Return [x, y] of the center of cell containing provided text 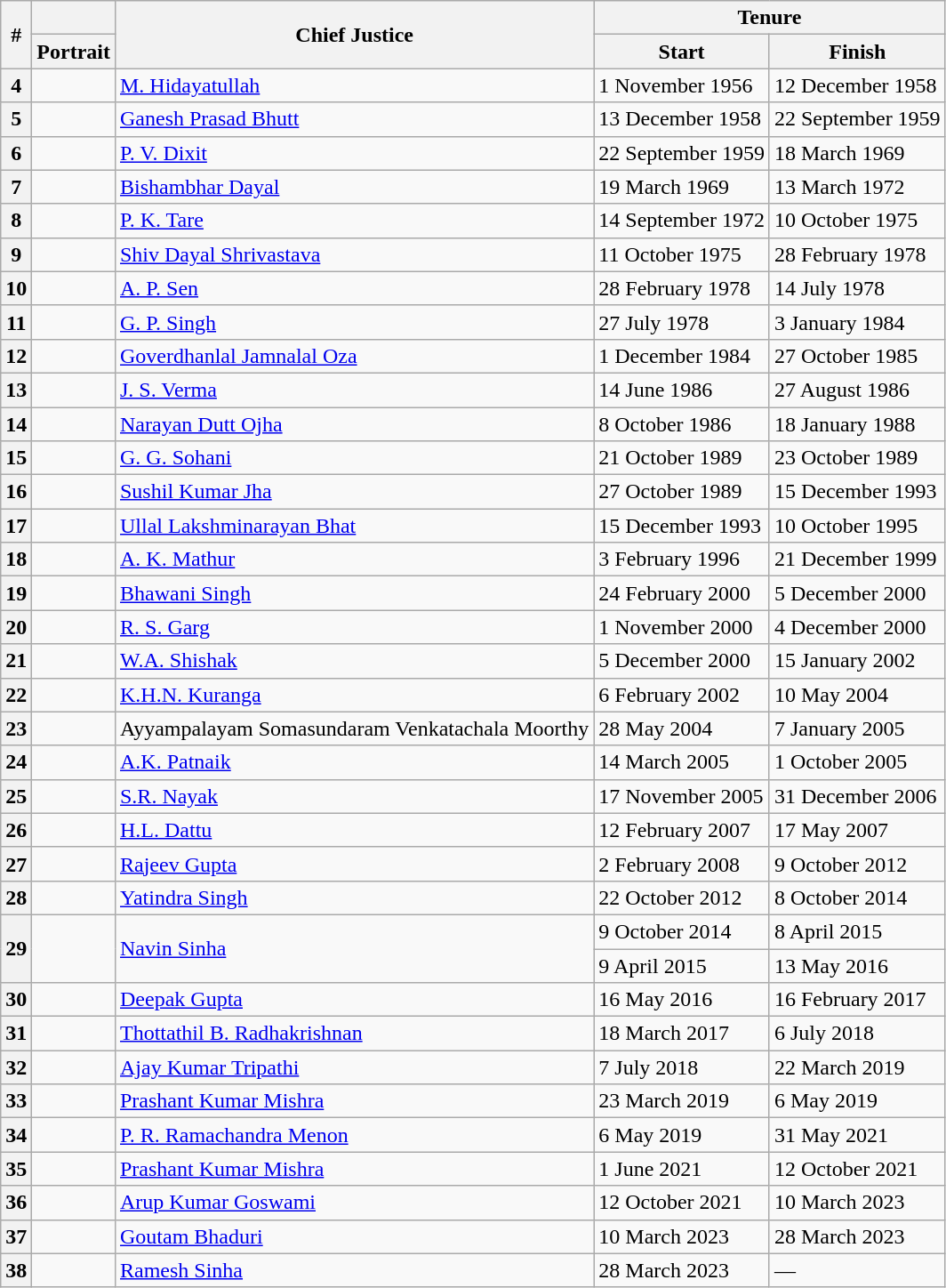
7 July 2018 [682, 1067]
6 July 2018 [857, 1034]
G. G. Sohani [354, 458]
22 October 2012 [682, 898]
32 [16, 1067]
P. K. Tare [354, 221]
M. Hidayatullah [354, 85]
16 [16, 492]
10 October 1995 [857, 526]
26 [16, 830]
Rajeev Gupta [354, 864]
Goverdhanlal Jamnalal Oza [354, 356]
21 [16, 661]
22 [16, 695]
3 January 1984 [857, 322]
— [857, 1270]
17 November 2005 [682, 796]
1 October 2005 [857, 762]
12 [16, 356]
23 [16, 729]
Ayyampalayam Somasundaram Venkatachala Moorthy [354, 729]
Start [682, 52]
22 March 2019 [857, 1067]
P. R. Ramachandra Menon [354, 1135]
14 [16, 424]
9 [16, 254]
Shiv Dayal Shrivastava [354, 254]
27 October 1985 [857, 356]
23 October 1989 [857, 458]
19 [16, 593]
23 March 2019 [682, 1101]
28 [16, 898]
9 October 2012 [857, 864]
Arup Kumar Goswami [354, 1203]
7 January 2005 [857, 729]
Bhawani Singh [354, 593]
14 March 2005 [682, 762]
13 March 1972 [857, 187]
31 [16, 1034]
13 May 2016 [857, 965]
14 July 1978 [857, 288]
10 October 1975 [857, 221]
13 [16, 390]
17 May 2007 [857, 830]
37 [16, 1236]
31 December 2006 [857, 796]
20 [16, 627]
27 August 1986 [857, 390]
1 November 2000 [682, 627]
Thottathil B. Radhakrishnan [354, 1034]
10 [16, 288]
34 [16, 1135]
Narayan Dutt Ojha [354, 424]
Deepak Gupta [354, 1000]
29 [16, 948]
J. S. Verma [354, 390]
17 [16, 526]
9 October 2014 [682, 931]
24 February 2000 [682, 593]
27 July 1978 [682, 322]
H.L. Dattu [354, 830]
Yatindra Singh [354, 898]
12 December 1958 [857, 85]
19 March 1969 [682, 187]
18 March 2017 [682, 1034]
5 [16, 119]
12 February 2007 [682, 830]
18 [16, 559]
16 February 2017 [857, 1000]
2 February 2008 [682, 864]
1 November 1956 [682, 85]
R. S. Garg [354, 627]
A. K. Mathur [354, 559]
6 [16, 153]
11 [16, 322]
Finish [857, 52]
A. P. Sen [354, 288]
18 January 1988 [857, 424]
4 December 2000 [857, 627]
16 May 2016 [682, 1000]
Navin Sinha [354, 948]
P. V. Dixit [354, 153]
1 June 2021 [682, 1169]
Chief Justice [354, 35]
Ullal Lakshminarayan Bhat [354, 526]
35 [16, 1169]
9 April 2015 [682, 965]
Ramesh Sinha [354, 1270]
21 December 1999 [857, 559]
4 [16, 85]
Ganesh Prasad Bhutt [354, 119]
Goutam Bhaduri [354, 1236]
8 October 1986 [682, 424]
8 April 2015 [857, 931]
27 October 1989 [682, 492]
38 [16, 1270]
1 December 1984 [682, 356]
14 June 1986 [682, 390]
3 February 1996 [682, 559]
30 [16, 1000]
Sushil Kumar Jha [354, 492]
# [16, 35]
33 [16, 1101]
28 May 2004 [682, 729]
G. P. Singh [354, 322]
13 December 1958 [682, 119]
7 [16, 187]
Portrait [74, 52]
Ajay Kumar Tripathi [354, 1067]
8 [16, 221]
S.R. Nayak [354, 796]
Bishambhar Dayal [354, 187]
21 October 1989 [682, 458]
10 May 2004 [857, 695]
36 [16, 1203]
15 January 2002 [857, 661]
24 [16, 762]
W.A. Shishak [354, 661]
A.K. Patnaik [354, 762]
14 September 1972 [682, 221]
25 [16, 796]
K.H.N. Kuranga [354, 695]
8 October 2014 [857, 898]
18 March 1969 [857, 153]
11 October 1975 [682, 254]
31 May 2021 [857, 1135]
Tenure [770, 18]
15 [16, 458]
6 February 2002 [682, 695]
27 [16, 864]
